Pinpoint the cell where the given text exists, returning its (X, Y) midpoint coordinate. 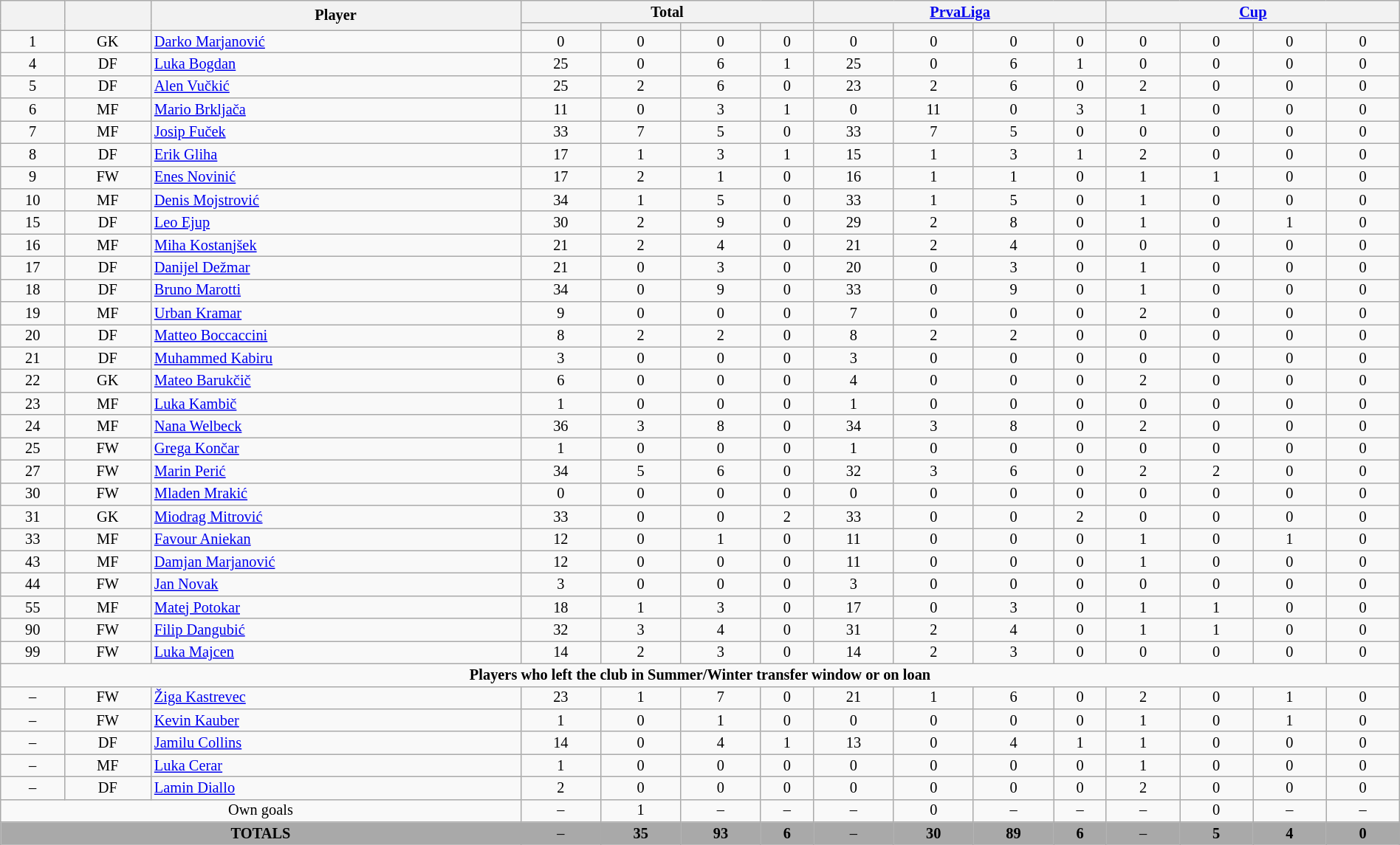
Jan Novak (335, 584)
Alen Vučkić (335, 87)
Mladen Mrakić (335, 494)
Filip Dangubić (335, 630)
Luka Bogdan (335, 63)
Leo Ejup (335, 223)
22 (32, 381)
10 (32, 199)
90 (32, 630)
Enes Novinić (335, 177)
Matej Potokar (335, 607)
Players who left the club in Summer/Winter transfer window or on loan (700, 675)
Darko Marjanović (335, 41)
Luka Cerar (335, 766)
Damjan Marjanović (335, 562)
Grega Končar (335, 449)
Favour Aniekan (335, 539)
Marin Perić (335, 471)
99 (32, 652)
Bruno Marotti (335, 291)
89 (1013, 834)
Miha Kostanjšek (335, 245)
19 (32, 313)
Kevin Kauber (335, 720)
Muhammed Kabiru (335, 359)
Matteo Boccaccini (335, 335)
Player (335, 15)
Lamin Diallo (335, 788)
55 (32, 607)
Own goals (261, 810)
24 (32, 427)
36 (560, 427)
Urban Kramar (335, 313)
35 (640, 834)
Luka Majcen (335, 652)
Erik Gliha (335, 155)
Denis Mojstrović (335, 199)
Nana Welbeck (335, 427)
Mateo Barukčič (335, 381)
Jamilu Collins (335, 742)
Cup (1252, 12)
PrvaLiga (960, 12)
43 (32, 562)
TOTALS (261, 834)
27 (32, 471)
Žiga Kastrevec (335, 698)
Danijel Dežmar (335, 267)
Luka Kambič (335, 403)
44 (32, 584)
29 (854, 223)
Total (668, 12)
Miodrag Mitrović (335, 517)
13 (854, 742)
93 (721, 834)
Josip Fuček (335, 131)
Mario Brkljača (335, 109)
